For the text-containing cell, return its midpoint in (x, y) coordinate format. 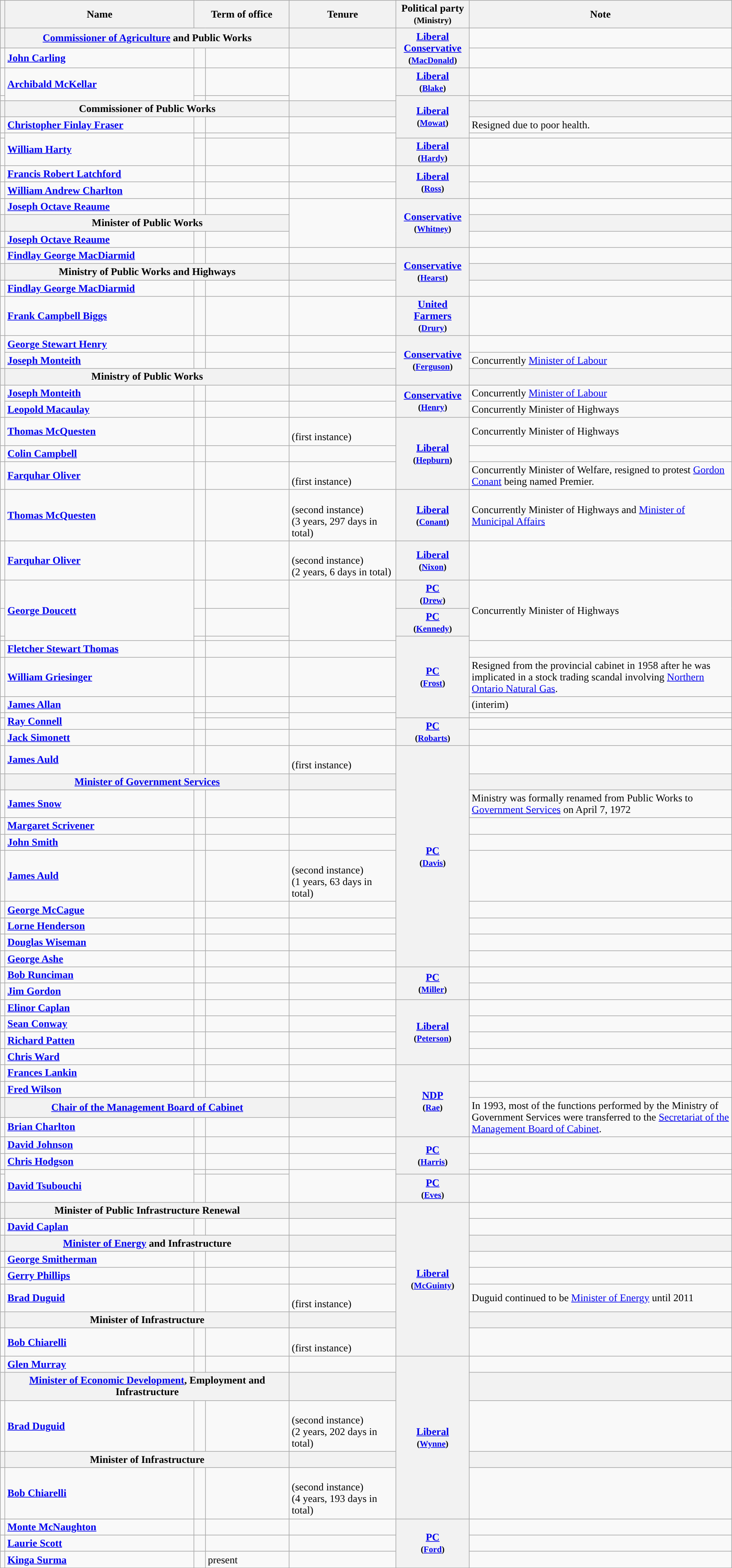
Resigned from the provincial cabinet in 1958 after he was implicated in a stock trading scandal involving Northern Ontario Natural Gas. (600, 677)
Name (99, 15)
(interim) (600, 705)
Bob Runciman (99, 975)
PC(Kennedy) (432, 622)
David Tsubouchi (99, 1186)
John Carling (99, 58)
George Smitherman (99, 1260)
United Farmers(Drury) (432, 316)
Chris Hodgson (99, 1161)
Kinga Surma (99, 1559)
Frank Campbell Biggs (99, 316)
present (247, 1559)
David Caplan (99, 1227)
Concurrently Minister of Highways and Minister of Municipal Affairs (600, 515)
George McCague (99, 909)
Douglas Wiseman (99, 942)
Liberal(Hepburn) (432, 453)
Laurie Scott (99, 1543)
PC(Miller) (432, 983)
George Stewart Henry (99, 344)
Jim Gordon (99, 991)
Fred Wilson (99, 1089)
Conservative(Whitney) (432, 223)
Duguid continued to be Minister of Energy until 2011 (600, 1298)
Liberal(Blake) (432, 82)
Francis Robert Latchford (99, 174)
Liberal(McGuinty) (432, 1279)
Liberal(Nixon) (432, 560)
Conservative(Ferguson) (432, 360)
PC(Harris) (432, 1156)
PC(Davis) (432, 856)
PC(Ford) (432, 1543)
Chair of the Management Board of Cabinet (148, 1107)
LiberalConservative(MacDonald) (432, 48)
Sean Conway (99, 1024)
PC(Eves) (432, 1188)
(second instance)(1 years, 63 days in total) (343, 876)
Term of office (241, 15)
Commissioner of Public Works (148, 109)
NDP(Rae) (432, 1101)
Gerry Phillips (99, 1276)
Conservative(Henry) (432, 401)
PC(Robarts) (432, 732)
Chris Ward (99, 1057)
Monte McNaughton (99, 1527)
(second instance)(4 years, 193 days in total) (343, 1493)
(second instance)(2 years, 6 days in total) (343, 560)
James Snow (99, 804)
William Harty (99, 149)
Conservative(Hearst) (432, 272)
David Johnson (99, 1145)
Minister of Economic Development, Employment and Infrastructure (148, 1387)
Liberal(Peterson) (432, 1032)
Minister of Government Services (148, 782)
James Allan (99, 705)
George Ashe (99, 959)
George Doucett (99, 610)
PC(Drew) (432, 594)
Glen Murray (99, 1364)
Note (600, 15)
Frances Lankin (99, 1073)
Richard Patten (99, 1040)
Ray Connell (99, 721)
Margaret Scrivener (99, 826)
Elinor Caplan (99, 1008)
Ministry of Public Works (148, 377)
Ministry was formally renamed from Public Works to Government Services on April 7, 1972 (600, 804)
PC(Frost) (432, 677)
Liberal(Ross) (432, 182)
Tenure (343, 15)
(second instance)(2 years, 202 days in total) (343, 1426)
Colin Campbell (99, 453)
John Smith (99, 842)
Minister of Public Infrastructure Renewal (148, 1210)
Jack Simonett (99, 737)
Ministry of Public Works and Highways (148, 272)
Liberal(Wynne) (432, 1437)
Liberal(Conant) (432, 515)
Christopher Finlay Fraser (99, 125)
Concurrently Minister of Welfare, resigned to protest Gordon Conant being named Premier. (600, 475)
William Griesinger (99, 677)
Leopold Macaulay (99, 409)
Resigned due to poor health. (600, 125)
William Andrew Charlton (99, 190)
Lorne Henderson (99, 926)
(second instance)(3 years, 297 days in total) (343, 515)
Political party(Ministry) (432, 15)
Liberal(Hardy) (432, 152)
Archibald McKellar (99, 84)
Commissioner of Agriculture and Public Works (148, 38)
Brian Charlton (99, 1127)
Liberal(Mowat) (432, 117)
Minister of Energy and Infrastructure (148, 1243)
Fletcher Stewart Thomas (99, 649)
Minister of Public Works (148, 223)
